Determine the (x, y) coordinate at the center of the cell enclosing the given text.  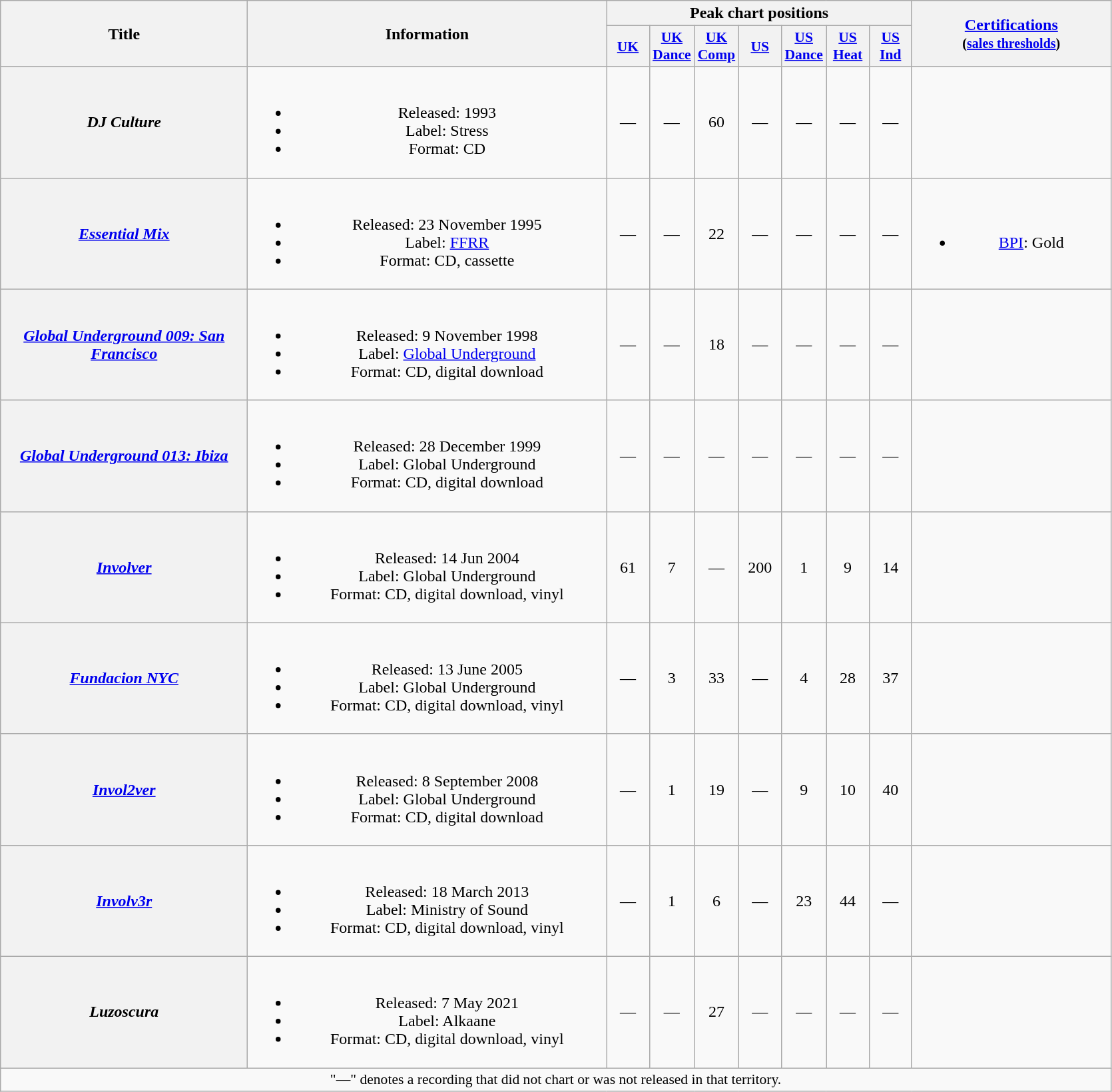
Essential Mix (124, 233)
27 (716, 1012)
UK (628, 47)
Invol2ver (124, 790)
Released: 28 December 1999Label: Global UndergroundFormat: CD, digital download (427, 455)
Certifications(sales thresholds) (1011, 33)
Global Underground 009: San Francisco (124, 345)
Released: 14 Jun 2004Label: Global UndergroundFormat: CD, digital download, vinyl (427, 567)
Released: 7 May 2021Label: AlkaaneFormat: CD, digital download, vinyl (427, 1012)
"—" denotes a recording that did not chart or was not released in that territory. (556, 1080)
Released: 9 November 1998Label: Global UndergroundFormat: CD, digital download (427, 345)
UKComp (716, 47)
33 (716, 678)
3 (672, 678)
Title (124, 33)
23 (804, 900)
28 (848, 678)
200 (760, 567)
7 (672, 567)
Released: 8 September 2008Label: Global UndergroundFormat: CD, digital download (427, 790)
USHeat (848, 47)
Released: 23 November 1995Label: FFRRFormat: CD, cassette (427, 233)
Fundacion NYC (124, 678)
Involv3r (124, 900)
Global Underground 013: Ibiza (124, 455)
Released: 18 March 2013Label: Ministry of SoundFormat: CD, digital download, vinyl (427, 900)
Involver (124, 567)
4 (804, 678)
DJ Culture (124, 123)
Luzoscura (124, 1012)
44 (848, 900)
Peak chart positions (759, 13)
Information (427, 33)
BPI: Gold (1011, 233)
60 (716, 123)
Released: 1993Label: StressFormat: CD (427, 123)
18 (716, 345)
US (760, 47)
6 (716, 900)
USInd (890, 47)
22 (716, 233)
19 (716, 790)
37 (890, 678)
40 (890, 790)
14 (890, 567)
Released: 13 June 2005Label: Global UndergroundFormat: CD, digital download, vinyl (427, 678)
61 (628, 567)
10 (848, 790)
USDance (804, 47)
UKDance (672, 47)
